Output the (x, y) coordinate of the center of the cell containing the given text.  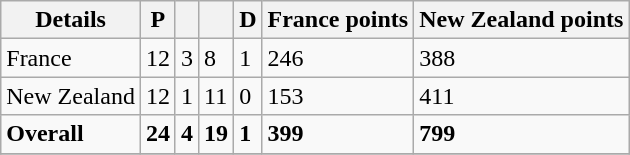
153 (338, 96)
24 (158, 134)
411 (522, 96)
Overall (71, 134)
11 (216, 96)
4 (186, 134)
8 (216, 58)
246 (338, 58)
388 (522, 58)
3 (186, 58)
New Zealand (71, 96)
19 (216, 134)
399 (338, 134)
0 (248, 96)
France points (338, 20)
New Zealand points (522, 20)
799 (522, 134)
France (71, 58)
D (248, 20)
Details (71, 20)
P (158, 20)
